Return (x, y) of the center of cell containing provided text 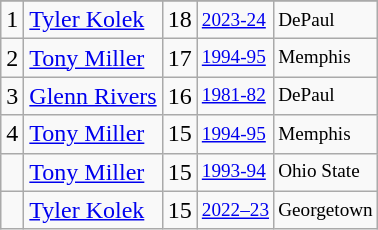
Glenn Rivers (93, 96)
2 (12, 58)
Ohio State (326, 172)
2022–23 (235, 210)
16 (180, 96)
1981-82 (235, 96)
Georgetown (326, 210)
17 (180, 58)
18 (180, 20)
3 (12, 96)
4 (12, 134)
1 (12, 20)
2023-24 (235, 20)
1993-94 (235, 172)
